Return the [X, Y] coordinate for the center point of the cell that contains the specified text.  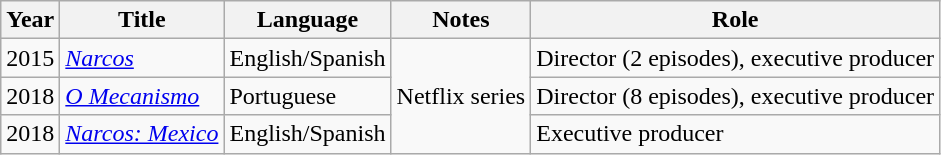
Year [30, 20]
Portuguese [308, 96]
2015 [30, 58]
Director (2 episodes), executive producer [736, 58]
Title [142, 20]
O Mecanismo [142, 96]
Role [736, 20]
Director (8 episodes), executive producer [736, 96]
Netflix series [461, 96]
Language [308, 20]
Executive producer [736, 134]
Narcos: Mexico [142, 134]
Notes [461, 20]
Narcos [142, 58]
